Detect which cell encompasses the target text, then output its (X, Y) center coordinate. 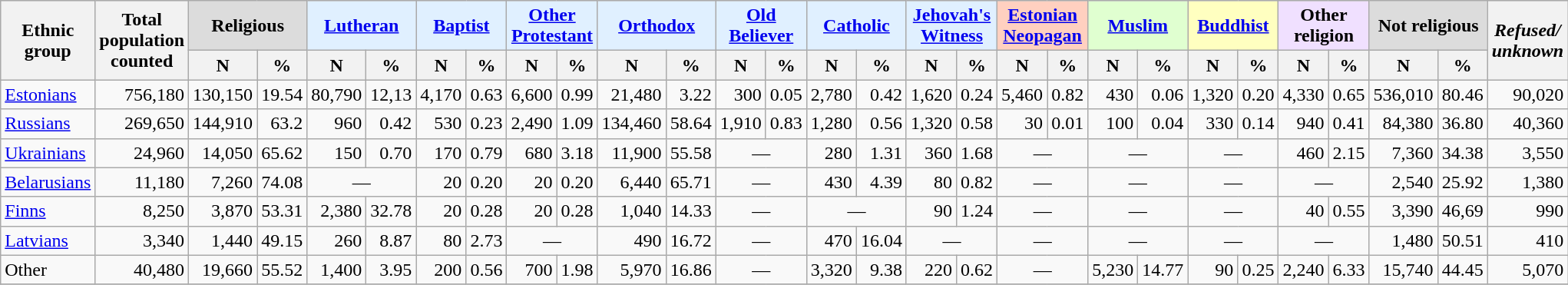
34.38 (1462, 153)
5,070 (1527, 270)
12,13 (392, 94)
1.98 (577, 270)
11,180 (142, 182)
4,330 (1304, 94)
1.68 (977, 153)
3.18 (577, 153)
Orthodox (657, 26)
Other Protestant (552, 26)
21,480 (631, 94)
14.77 (1163, 270)
0.70 (392, 153)
Total population counted (142, 40)
53.31 (283, 211)
170 (441, 153)
14,050 (223, 153)
2,490 (531, 124)
Estonian Neopagan (1043, 26)
3.95 (392, 270)
530 (441, 124)
Catholic (856, 26)
5,460 (1023, 94)
Belarusians (48, 182)
220 (931, 270)
49.15 (283, 240)
14.33 (691, 211)
2,780 (831, 94)
Lutheran (362, 26)
63.2 (283, 124)
1,040 (631, 211)
Estonians (48, 94)
50.51 (1462, 240)
65.71 (691, 182)
Russians (48, 124)
0.25 (1258, 270)
130,150 (223, 94)
15,740 (1404, 270)
80.46 (1462, 94)
960 (336, 124)
4.39 (882, 182)
Refused/unknown (1527, 40)
1,380 (1527, 182)
1.24 (977, 211)
19.54 (283, 94)
1,280 (831, 124)
Baptist (461, 26)
150 (336, 153)
2,540 (1404, 182)
44.45 (1462, 270)
1,480 (1404, 240)
2,380 (336, 211)
84,380 (1404, 124)
6.33 (1348, 270)
3,320 (831, 270)
280 (831, 153)
5,970 (631, 270)
36.80 (1462, 124)
Latvians (48, 240)
2.15 (1348, 153)
6,440 (631, 182)
2,240 (1304, 270)
134,460 (631, 124)
16.04 (882, 240)
0.55 (1348, 211)
200 (441, 270)
19,660 (223, 270)
32.78 (392, 211)
9.38 (882, 270)
5,230 (1113, 270)
470 (831, 240)
0.99 (577, 94)
1,910 (740, 124)
0.24 (977, 94)
65.62 (283, 153)
410 (1527, 240)
8,250 (142, 211)
3,870 (223, 211)
7,360 (1404, 153)
7,260 (223, 182)
3,550 (1527, 153)
1.31 (882, 153)
40,360 (1527, 124)
Not religious (1428, 26)
460 (1304, 153)
680 (531, 153)
46,69 (1462, 211)
16.72 (691, 240)
0.06 (1163, 94)
0.58 (977, 124)
Buddhist (1233, 26)
0.14 (1258, 124)
74.08 (283, 182)
100 (1113, 124)
Other (48, 270)
536,010 (1404, 94)
490 (631, 240)
24,960 (142, 153)
Jehovah's Witness (951, 26)
0.01 (1067, 124)
144,910 (223, 124)
Finns (48, 211)
0.79 (487, 153)
330 (1213, 124)
756,180 (142, 94)
1,400 (336, 270)
2.73 (487, 240)
360 (931, 153)
300 (740, 94)
55.52 (283, 270)
58.64 (691, 124)
40,480 (142, 270)
1,440 (223, 240)
0.63 (487, 94)
0.05 (786, 94)
55.58 (691, 153)
80,790 (336, 94)
Ukrainians (48, 153)
Old Believer (761, 26)
1.09 (577, 124)
16.86 (691, 270)
1,620 (931, 94)
3,390 (1404, 211)
8.87 (392, 240)
990 (1527, 211)
6,600 (531, 94)
Religious (248, 26)
3.22 (691, 94)
700 (531, 270)
90,020 (1527, 94)
0.41 (1348, 124)
Other religion (1324, 26)
4,170 (441, 94)
3,340 (142, 240)
0.83 (786, 124)
940 (1304, 124)
11,900 (631, 153)
0.23 (487, 124)
30 (1023, 124)
Ethnic group (48, 40)
0.65 (1348, 94)
25.92 (1462, 182)
260 (336, 240)
0.04 (1163, 124)
0.62 (977, 270)
40 (1304, 211)
269,650 (142, 124)
Muslim (1138, 26)
